Return [x, y] of the center of cell containing provided text 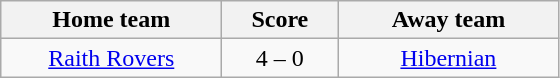
Away team [448, 20]
4 – 0 [280, 58]
Home team [112, 20]
Hibernian [448, 58]
Score [280, 20]
Raith Rovers [112, 58]
